Extract the [X, Y] coordinate from the center of the cell holding the provided text.  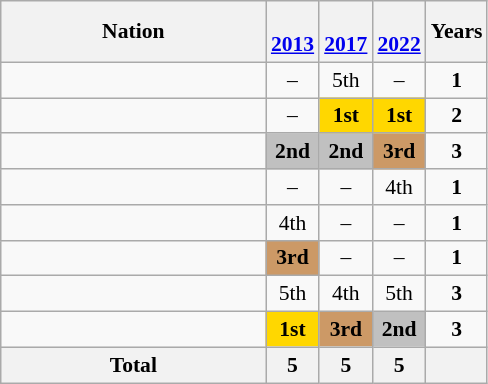
Years [457, 32]
2 [457, 116]
2022 [398, 32]
2017 [346, 32]
Nation [134, 32]
Total [134, 365]
2013 [292, 32]
